Return the (X, Y) coordinate for the center point of the cell that contains the specified text.  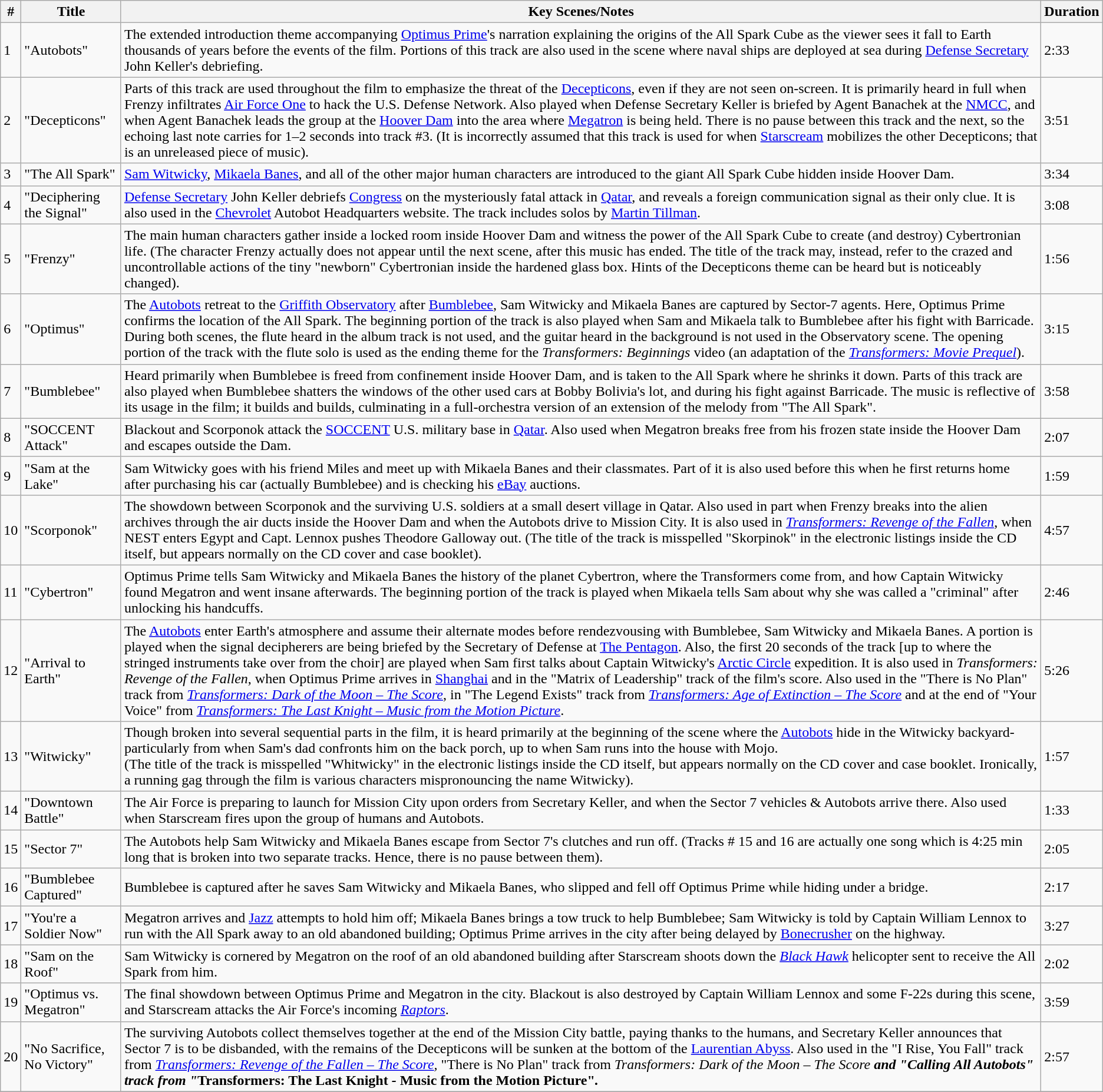
"Frenzy" (71, 259)
3:51 (1072, 120)
3 (11, 174)
1:57 (1072, 756)
11 (11, 592)
1:33 (1072, 810)
2 (11, 120)
3:27 (1072, 926)
3:59 (1072, 1002)
"Bumblebee" (71, 391)
"Optimus vs. Megatron" (71, 1002)
"Downtown Battle" (71, 810)
18 (11, 964)
"Cybertron" (71, 592)
4 (11, 205)
"Optimus" (71, 329)
"Scorponok" (71, 530)
12 (11, 670)
1:59 (1072, 476)
6 (11, 329)
1:56 (1072, 259)
"Decepticons" (71, 120)
2:57 (1072, 1057)
"Bumblebee Captured" (71, 887)
2:33 (1072, 50)
19 (11, 1002)
"You're a Soldier Now" (71, 926)
4:57 (1072, 530)
5 (11, 259)
Key Scenes/Notes (581, 12)
2:07 (1072, 437)
5:26 (1072, 670)
2:17 (1072, 887)
"Sector 7" (71, 849)
3:58 (1072, 391)
2:05 (1072, 849)
14 (11, 810)
2:02 (1072, 964)
Bumblebee is captured after he saves Sam Witwicky and Mikaela Banes, who slipped and fell off Optimus Prime while hiding under a bridge. (581, 887)
7 (11, 391)
3:08 (1072, 205)
"Sam on the Roof" (71, 964)
"Sam at the Lake" (71, 476)
17 (11, 926)
"Deciphering the Signal" (71, 205)
1 (11, 50)
"The All Spark" (71, 174)
"Arrival to Earth" (71, 670)
"Autobots" (71, 50)
"Witwicky" (71, 756)
2:46 (1072, 592)
20 (11, 1057)
15 (11, 849)
"No Sacrifice, No Victory" (71, 1057)
# (11, 12)
"SOCCENT Attack" (71, 437)
8 (11, 437)
Sam Witwicky, Mikaela Banes, and all of the other major human characters are introduced to the giant All Spark Cube hidden inside Hoover Dam. (581, 174)
9 (11, 476)
13 (11, 756)
3:34 (1072, 174)
Title (71, 12)
16 (11, 887)
3:15 (1072, 329)
Duration (1072, 12)
10 (11, 530)
